Search for the cell housing the specified text and yield its [X, Y] center coordinate. 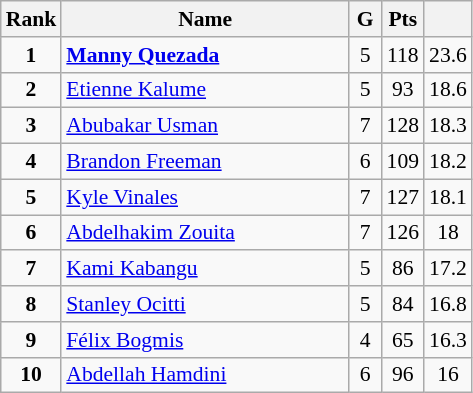
Manny Quezada [205, 55]
3 [32, 126]
Kami Kabangu [205, 269]
84 [404, 304]
16 [448, 375]
Etienne Kalume [205, 90]
128 [404, 126]
Félix Bogmis [205, 340]
G [366, 19]
Abdelhakim Zouita [205, 233]
Stanley Ocitti [205, 304]
Kyle Vinales [205, 197]
Pts [404, 19]
8 [32, 304]
Abdellah Hamdini [205, 375]
86 [404, 269]
16.8 [448, 304]
127 [404, 197]
Abubakar Usman [205, 126]
118 [404, 55]
2 [32, 90]
93 [404, 90]
18 [448, 233]
18.2 [448, 162]
18.6 [448, 90]
18.1 [448, 197]
Brandon Freeman [205, 162]
23.6 [448, 55]
96 [404, 375]
Rank [32, 19]
109 [404, 162]
18.3 [448, 126]
65 [404, 340]
9 [32, 340]
1 [32, 55]
16.3 [448, 340]
Name [205, 19]
10 [32, 375]
126 [404, 233]
17.2 [448, 269]
